Search for the cell housing the specified text and yield its (X, Y) center coordinate. 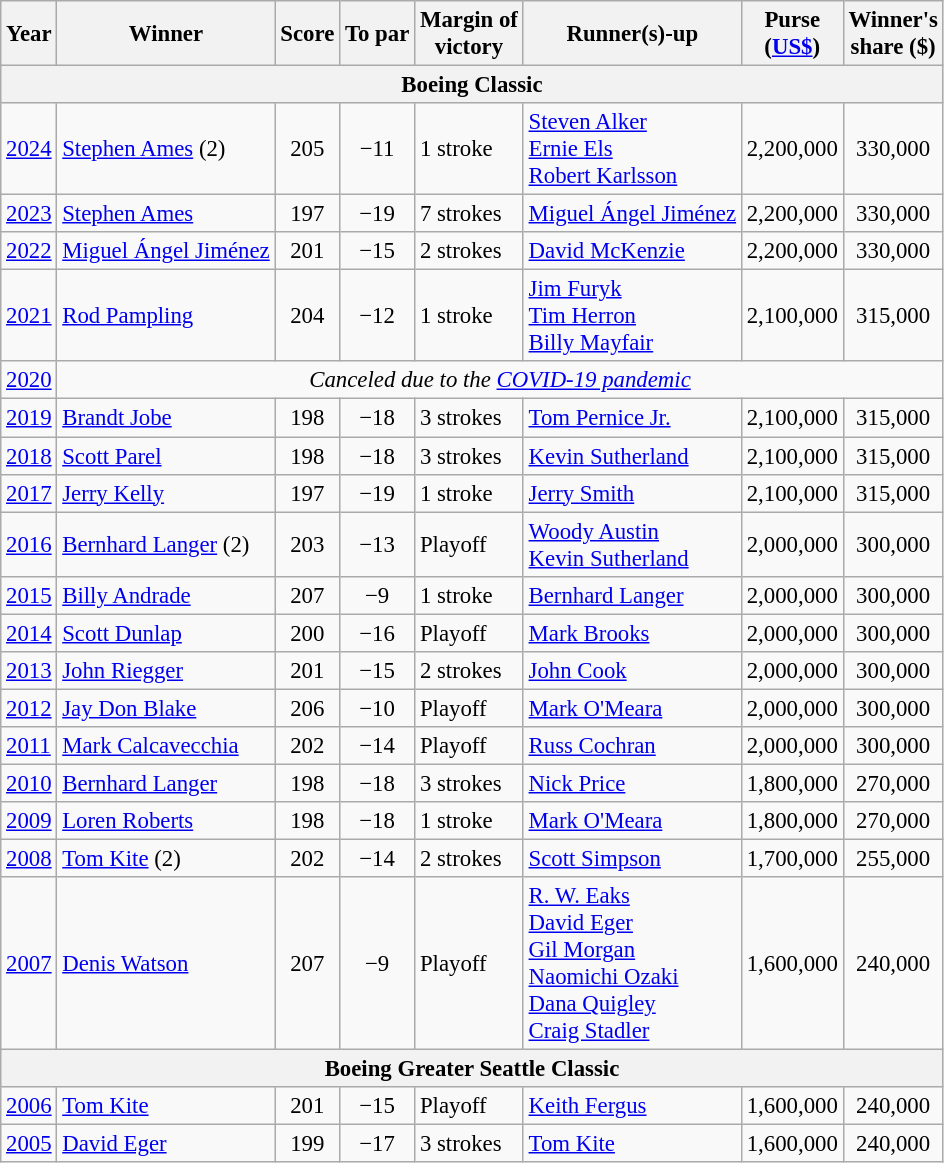
Stephen Ames (2) (166, 149)
−16 (378, 633)
2020 (29, 381)
2017 (29, 493)
2005 (29, 1144)
2021 (29, 316)
205 (308, 149)
−12 (378, 316)
Boeing Greater Seattle Classic (472, 1069)
R. W. Eaks David Eger Gil Morgan Naomichi Ozaki Dana Quigley Craig Stadler (632, 964)
2010 (29, 783)
Steven Alker Ernie Els Robert Karlsson (632, 149)
To par (378, 34)
John Riegger (166, 671)
2018 (29, 456)
2007 (29, 964)
206 (308, 708)
Scott Parel (166, 456)
255,000 (893, 859)
Mark Brooks (632, 633)
2024 (29, 149)
2015 (29, 595)
Kevin Sutherland (632, 456)
Winner (166, 34)
Boeing Classic (472, 85)
Score (308, 34)
7 strokes (470, 214)
Canceled due to the COVID-19 pandemic (500, 381)
2023 (29, 214)
Russ Cochran (632, 746)
Jerry Smith (632, 493)
204 (308, 316)
David McKenzie (632, 251)
Runner(s)-up (632, 34)
−13 (378, 544)
2016 (29, 544)
2012 (29, 708)
Loren Roberts (166, 821)
Rod Pampling (166, 316)
Mark Calcavecchia (166, 746)
199 (308, 1144)
203 (308, 544)
Brandt Jobe (166, 418)
Year (29, 34)
2019 (29, 418)
Nick Price (632, 783)
2013 (29, 671)
Keith Fergus (632, 1106)
2011 (29, 746)
−17 (378, 1144)
1,700,000 (792, 859)
Woody Austin Kevin Sutherland (632, 544)
Scott Simpson (632, 859)
Tom Pernice Jr. (632, 418)
Tom Kite (2) (166, 859)
David Eger (166, 1144)
2009 (29, 821)
Margin ofvictory (470, 34)
Billy Andrade (166, 595)
Winner'sshare ($) (893, 34)
Scott Dunlap (166, 633)
Jay Don Blake (166, 708)
John Cook (632, 671)
2006 (29, 1106)
2008 (29, 859)
−10 (378, 708)
2014 (29, 633)
2022 (29, 251)
Denis Watson (166, 964)
−11 (378, 149)
Jim Furyk Tim Herron Billy Mayfair (632, 316)
Stephen Ames (166, 214)
Jerry Kelly (166, 493)
200 (308, 633)
Purse(US$) (792, 34)
Bernhard Langer (2) (166, 544)
